Determine the [x, y] coordinate at the center of the cell enclosing the given text.  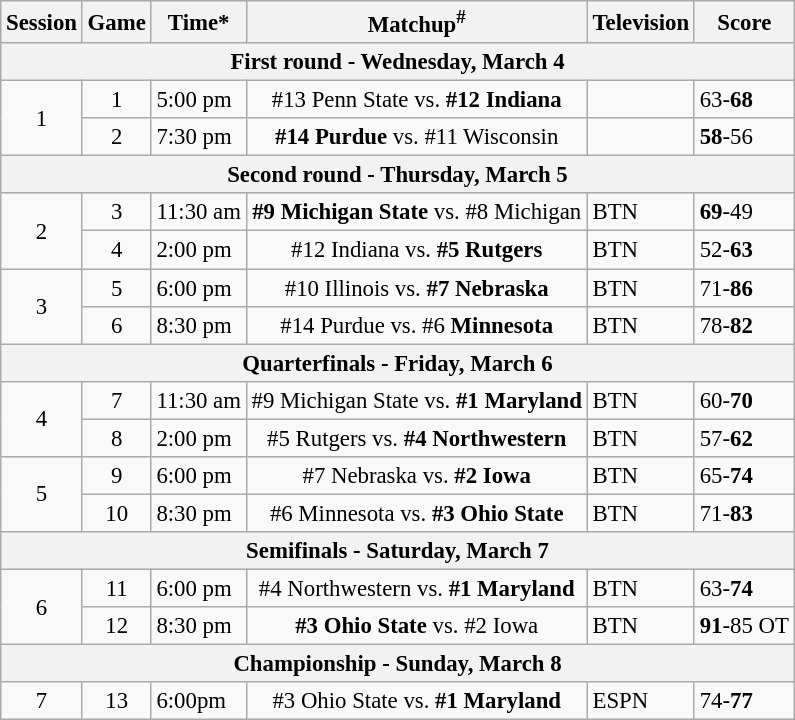
#12 Indiana vs. #5 Rutgers [416, 250]
63-74 [744, 588]
10 [116, 513]
Time* [198, 22]
65-74 [744, 476]
#14 Purdue vs. #6 Minnesota [416, 325]
First round - Wednesday, March 4 [398, 62]
69-49 [744, 213]
71-83 [744, 513]
#7 Nebraska vs. #2 Iowa [416, 476]
#10 Illinois vs. #7 Nebraska [416, 288]
9 [116, 476]
6:00pm [198, 701]
57-62 [744, 438]
#6 Minnesota vs. #3 Ohio State [416, 513]
#9 Michigan State vs. #8 Michigan [416, 213]
8 [116, 438]
12 [116, 626]
Score [744, 22]
#4 Northwestern vs. #1 Maryland [416, 588]
Game [116, 22]
#9 Michigan State vs. #1 Maryland [416, 400]
71-86 [744, 288]
74-77 [744, 701]
Second round - Thursday, March 5 [398, 175]
ESPN [640, 701]
Quarterfinals - Friday, March 6 [398, 363]
7:30 pm [198, 137]
52-63 [744, 250]
#5 Rutgers vs. #4 Northwestern [416, 438]
78-82 [744, 325]
#13 Penn State vs. #12 Indiana [416, 100]
Television [640, 22]
Matchup# [416, 22]
11 [116, 588]
13 [116, 701]
60-70 [744, 400]
63-68 [744, 100]
Championship - Sunday, March 8 [398, 664]
5:00 pm [198, 100]
91-85 OT [744, 626]
Semifinals - Saturday, March 7 [398, 551]
Session [42, 22]
#3 Ohio State vs. #2 Iowa [416, 626]
58-56 [744, 137]
#3 Ohio State vs. #1 Maryland [416, 701]
#14 Purdue vs. #11 Wisconsin [416, 137]
